Locate the cell with the specified text and output its (X, Y) center coordinate. 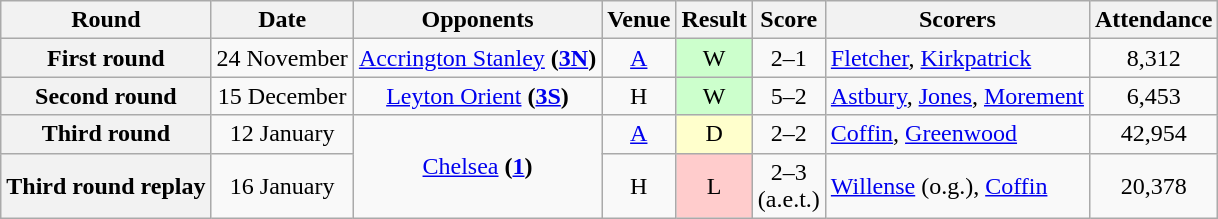
Chelsea (1) (477, 166)
12 January (282, 134)
Venue (639, 20)
L (714, 186)
8,312 (1153, 58)
Accrington Stanley (3N) (477, 58)
15 December (282, 96)
Result (714, 20)
Date (282, 20)
Round (106, 20)
16 January (282, 186)
42,954 (1153, 134)
First round (106, 58)
Scorers (957, 20)
5–2 (788, 96)
Willense (o.g.), Coffin (957, 186)
2–2 (788, 134)
6,453 (1153, 96)
Attendance (1153, 20)
Score (788, 20)
Second round (106, 96)
Fletcher, Kirkpatrick (957, 58)
20,378 (1153, 186)
2–1 (788, 58)
2–3(a.e.t.) (788, 186)
D (714, 134)
Astbury, Jones, Morement (957, 96)
Coffin, Greenwood (957, 134)
Opponents (477, 20)
24 November (282, 58)
Third round (106, 134)
Third round replay (106, 186)
Leyton Orient (3S) (477, 96)
